Find where the given text appears and provide that cell's center as [x, y] coordinate. 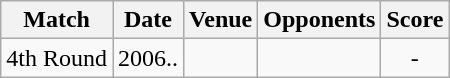
- [415, 58]
Match [57, 20]
2006.. [148, 58]
Venue [221, 20]
Opponents [320, 20]
Date [148, 20]
4th Round [57, 58]
Score [415, 20]
